Output the [X, Y] coordinate of the center of the cell containing the given text.  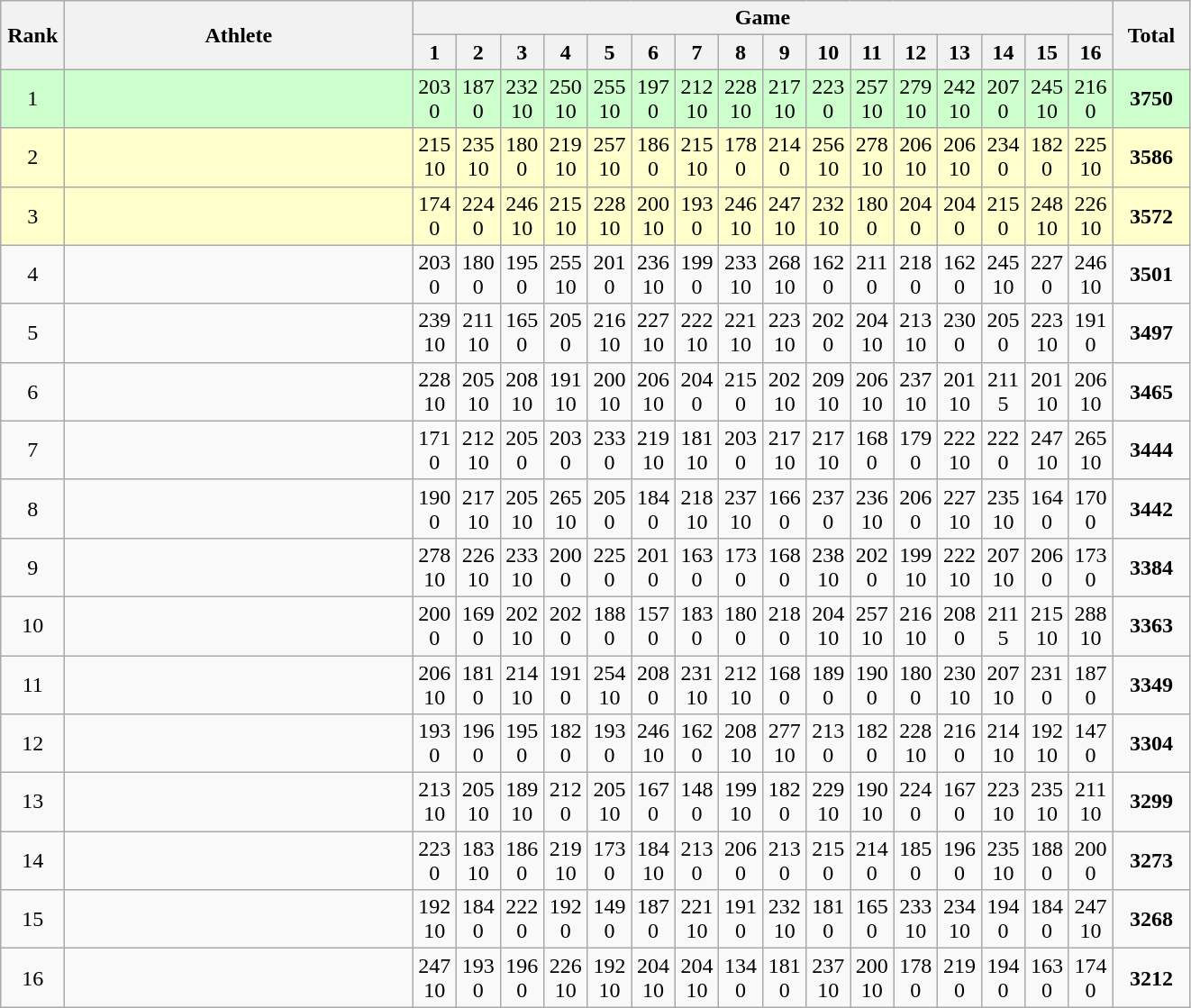
3501 [1151, 274]
1490 [609, 919]
1850 [915, 861]
3268 [1151, 919]
23410 [960, 919]
2120 [566, 802]
Athlete [239, 35]
3497 [1151, 333]
1970 [654, 99]
23910 [434, 333]
18410 [654, 861]
3465 [1151, 391]
2330 [609, 450]
2310 [1047, 685]
1480 [697, 802]
3273 [1151, 861]
2370 [829, 508]
23110 [697, 685]
25610 [829, 157]
26810 [784, 274]
1890 [829, 685]
27710 [784, 744]
24210 [960, 99]
2190 [960, 978]
2270 [1047, 274]
22510 [1090, 157]
1570 [654, 625]
Total [1151, 35]
1640 [1047, 508]
22910 [829, 802]
3304 [1151, 744]
3299 [1151, 802]
19010 [872, 802]
2250 [609, 568]
1700 [1090, 508]
18110 [697, 450]
2070 [1004, 99]
18910 [523, 802]
2110 [872, 274]
23010 [960, 685]
3384 [1151, 568]
3750 [1151, 99]
1990 [697, 274]
27910 [915, 99]
1830 [697, 625]
Rank [32, 35]
19110 [566, 391]
3212 [1151, 978]
3572 [1151, 216]
23810 [829, 568]
24810 [1047, 216]
1710 [434, 450]
3363 [1151, 625]
28810 [1090, 625]
20910 [829, 391]
18310 [477, 861]
21810 [697, 508]
1790 [915, 450]
3586 [1151, 157]
2340 [1004, 157]
3349 [1151, 685]
1470 [1090, 744]
1660 [784, 508]
25410 [609, 685]
2300 [960, 333]
3442 [1151, 508]
1920 [566, 919]
3444 [1151, 450]
1340 [741, 978]
25010 [566, 99]
Game [762, 18]
1690 [477, 625]
